Scan for the cell matching the given text and deliver its [X, Y] coordinate at center. 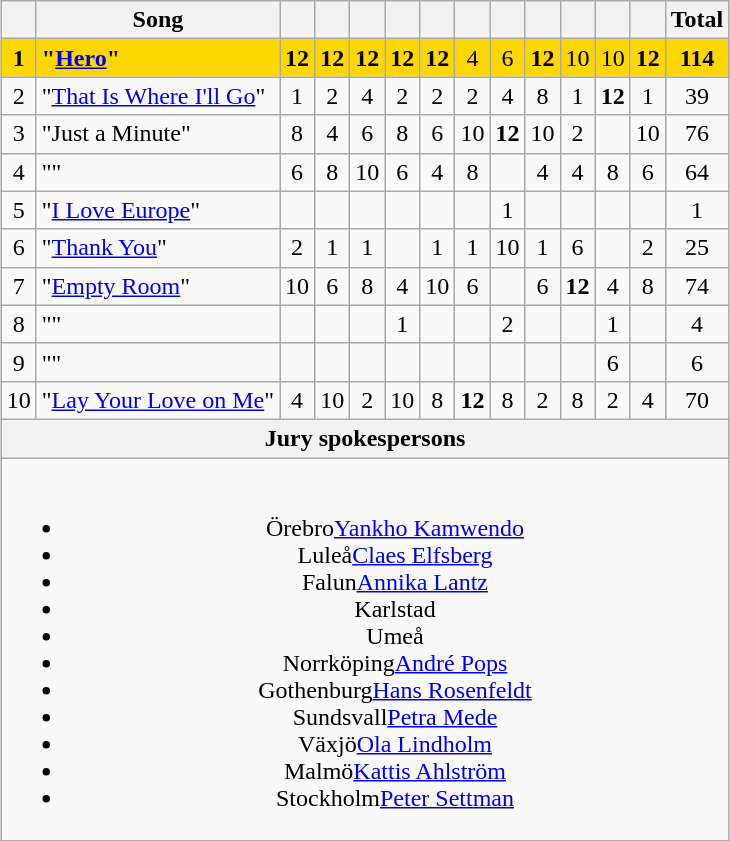
"I Love Europe" [158, 210]
76 [697, 134]
3 [18, 134]
64 [697, 172]
Jury spokespersons [365, 438]
7 [18, 286]
"Hero" [158, 58]
25 [697, 248]
Total [697, 20]
"Thank You" [158, 248]
"Lay Your Love on Me" [158, 400]
"That Is Where I'll Go" [158, 96]
114 [697, 58]
"Empty Room" [158, 286]
9 [18, 362]
74 [697, 286]
Song [158, 20]
39 [697, 96]
"Just a Minute" [158, 134]
5 [18, 210]
70 [697, 400]
